Return the [x, y] coordinate for the center point of the cell that contains the specified text.  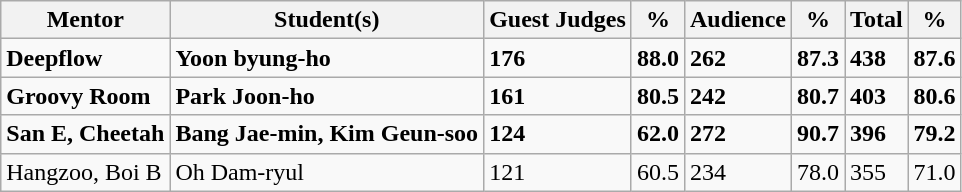
Yoon byung-ho [327, 58]
Park Joon-ho [327, 96]
438 [877, 58]
396 [877, 134]
80.7 [818, 96]
Guest Judges [558, 20]
Audience [738, 20]
Bang Jae-min, Kim Geun-soo [327, 134]
262 [738, 58]
San E, Cheetah [86, 134]
Groovy Room [86, 96]
355 [877, 172]
87.6 [934, 58]
60.5 [658, 172]
90.7 [818, 134]
Deepflow [86, 58]
242 [738, 96]
272 [738, 134]
Student(s) [327, 20]
78.0 [818, 172]
88.0 [658, 58]
87.3 [818, 58]
62.0 [658, 134]
176 [558, 58]
Mentor [86, 20]
80.6 [934, 96]
79.2 [934, 134]
403 [877, 96]
234 [738, 172]
161 [558, 96]
Total [877, 20]
Hangzoo, Boi B [86, 172]
121 [558, 172]
Oh Dam-ryul [327, 172]
124 [558, 134]
71.0 [934, 172]
80.5 [658, 96]
